Search for the cell housing the specified text and yield its [x, y] center coordinate. 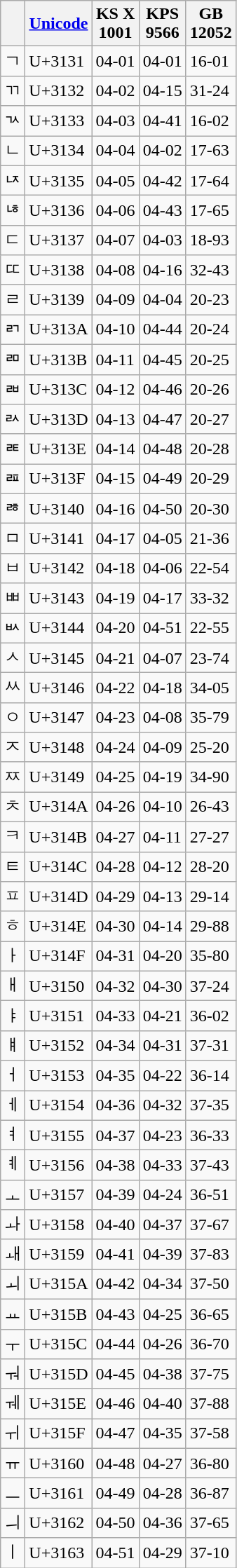
U+3139 [59, 300]
ㅛ [13, 1314]
ㅘ [13, 1225]
29-88 [210, 927]
20-27 [210, 419]
ㅢ [13, 1522]
U+3148 [59, 747]
20-24 [210, 329]
35-79 [210, 718]
U+315D [59, 1374]
U+313B [59, 359]
25-20 [210, 747]
18-93 [210, 240]
ㅏ [13, 956]
ㅟ [13, 1434]
31-24 [210, 91]
ㄴ [13, 151]
U+314C [59, 866]
ㄵ [13, 181]
ㅍ [13, 897]
36-87 [210, 1493]
U+3153 [59, 1075]
26-43 [210, 807]
36-70 [210, 1344]
GB12052 [210, 24]
U+3158 [59, 1225]
ㅅ [13, 657]
U+3141 [59, 538]
ㅡ [13, 1493]
ㄾ [13, 449]
U+3161 [59, 1493]
ㅗ [13, 1194]
U+3159 [59, 1255]
34-90 [210, 777]
20-29 [210, 479]
ㅈ [13, 747]
U+3131 [59, 62]
ㅖ [13, 1165]
ㄺ [13, 329]
U+3146 [59, 688]
ㄹ [13, 300]
U+3163 [59, 1553]
37-10 [210, 1553]
U+315F [59, 1434]
36-14 [210, 1075]
17-63 [210, 151]
ㅜ [13, 1344]
U+313C [59, 390]
16-01 [210, 62]
22-54 [210, 568]
ㅀ [13, 509]
ㅒ [13, 1046]
U+3134 [59, 151]
ㅁ [13, 538]
U+315C [59, 1344]
34-05 [210, 688]
U+3149 [59, 777]
ㄸ [13, 271]
Unicode [59, 24]
32-43 [210, 271]
U+3162 [59, 1522]
ㅚ [13, 1284]
20-28 [210, 449]
ㄼ [13, 390]
17-65 [210, 210]
37-43 [210, 1165]
20-25 [210, 359]
U+3151 [59, 1016]
16-02 [210, 121]
35-80 [210, 956]
ㄽ [13, 419]
37-75 [210, 1374]
36-65 [210, 1314]
33-32 [210, 599]
U+314D [59, 897]
ㅂ [13, 568]
U+3156 [59, 1165]
U+3155 [59, 1136]
23-74 [210, 657]
17-64 [210, 181]
ㅓ [13, 1075]
20-26 [210, 390]
U+315A [59, 1284]
U+313D [59, 419]
KS X1001 [115, 24]
37-83 [210, 1255]
ㅄ [13, 628]
37-24 [210, 986]
ㅋ [13, 837]
ㄿ [13, 479]
ㅝ [13, 1374]
U+3135 [59, 181]
22-55 [210, 628]
U+314F [59, 956]
20-30 [210, 509]
36-80 [210, 1464]
U+3143 [59, 599]
ㅎ [13, 927]
U+3150 [59, 986]
36-51 [210, 1194]
U+3140 [59, 509]
ㅠ [13, 1464]
20-23 [210, 300]
U+313F [59, 479]
KPS9566 [163, 24]
ㅌ [13, 866]
ㄲ [13, 91]
37-35 [210, 1106]
21-36 [210, 538]
U+3137 [59, 240]
ㄻ [13, 359]
ㅑ [13, 1016]
27-27 [210, 837]
U+3145 [59, 657]
ㅔ [13, 1106]
U+3154 [59, 1106]
U+3152 [59, 1046]
37-58 [210, 1434]
ㄶ [13, 210]
ㄱ [13, 62]
ㅕ [13, 1136]
ㅃ [13, 599]
U+3144 [59, 628]
ㅇ [13, 718]
U+314E [59, 927]
U+3136 [59, 210]
U+3142 [59, 568]
U+314B [59, 837]
ㅣ [13, 1553]
U+313E [59, 449]
ㅞ [13, 1403]
36-02 [210, 1016]
29-14 [210, 897]
28-20 [210, 866]
U+315B [59, 1314]
37-50 [210, 1284]
37-31 [210, 1046]
ㄷ [13, 240]
37-65 [210, 1522]
U+3147 [59, 718]
37-88 [210, 1403]
U+313A [59, 329]
ㅆ [13, 688]
ㅉ [13, 777]
ㄳ [13, 121]
U+314A [59, 807]
U+3138 [59, 271]
U+3132 [59, 91]
ㅐ [13, 986]
ㅙ [13, 1255]
U+3133 [59, 121]
36-33 [210, 1136]
ㅊ [13, 807]
37-67 [210, 1225]
U+3160 [59, 1464]
U+315E [59, 1403]
U+3157 [59, 1194]
